For the text-containing cell, return its midpoint in [x, y] coordinate format. 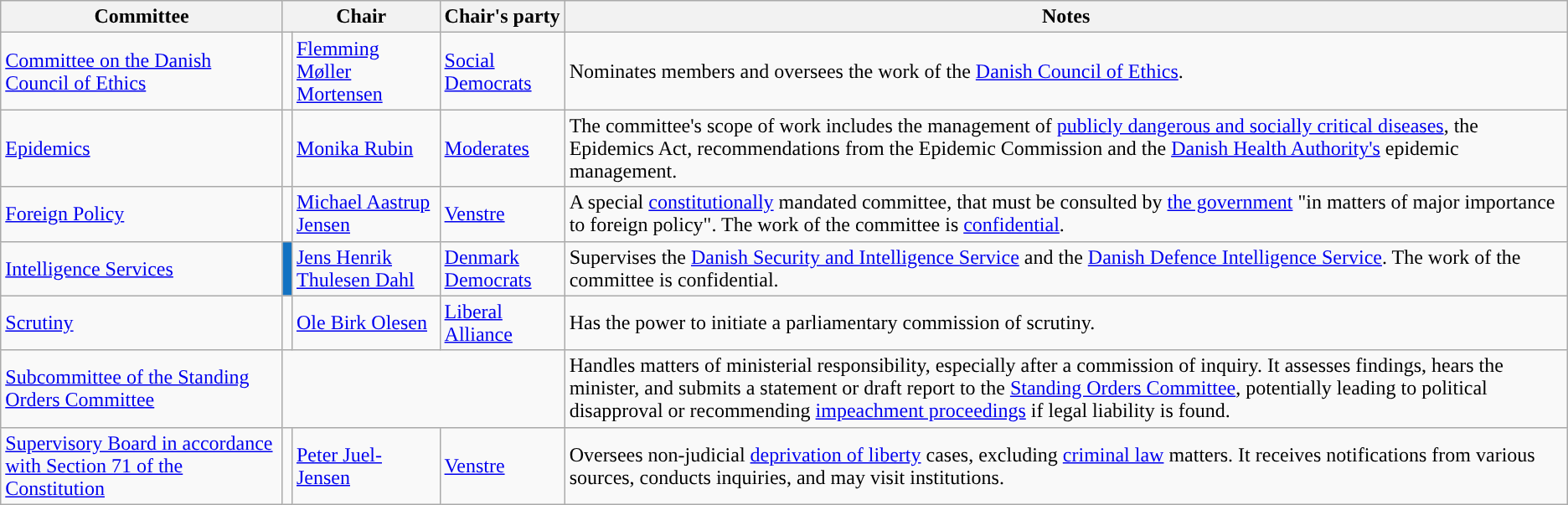
Denmark Democrats [503, 268]
Social Democrats [503, 71]
Liberal Alliance [503, 323]
Has the power to initiate a parliamentary commission of scrutiny. [1065, 323]
Jens Henrik Thulesen Dahl [365, 268]
Scrutiny [142, 323]
Committee on the Danish Council of Ethics [142, 71]
Subcommittee of the Standing Orders Committee [142, 389]
Supervises the Danish Security and Intelligence Service and the Danish Defence Intelligence Service. The work of the committee is confidential. [1065, 268]
Chair [361, 17]
Epidemics [142, 148]
Flemming Møller Mortensen [365, 71]
Foreign Policy [142, 214]
Intelligence Services [142, 268]
Peter Juel-Jensen [365, 466]
Supervisory Board in accordance with Section 71 of the Constitution [142, 466]
Michael Aastrup Jensen [365, 214]
Committee [142, 17]
Moderates [503, 148]
Notes [1065, 17]
Nominates members and oversees the work of the Danish Council of Ethics. [1065, 71]
Chair's party [503, 17]
Monika Rubin [365, 148]
Ole Birk Olesen [365, 323]
